Detect which cell encompasses the target text, then output its (X, Y) center coordinate. 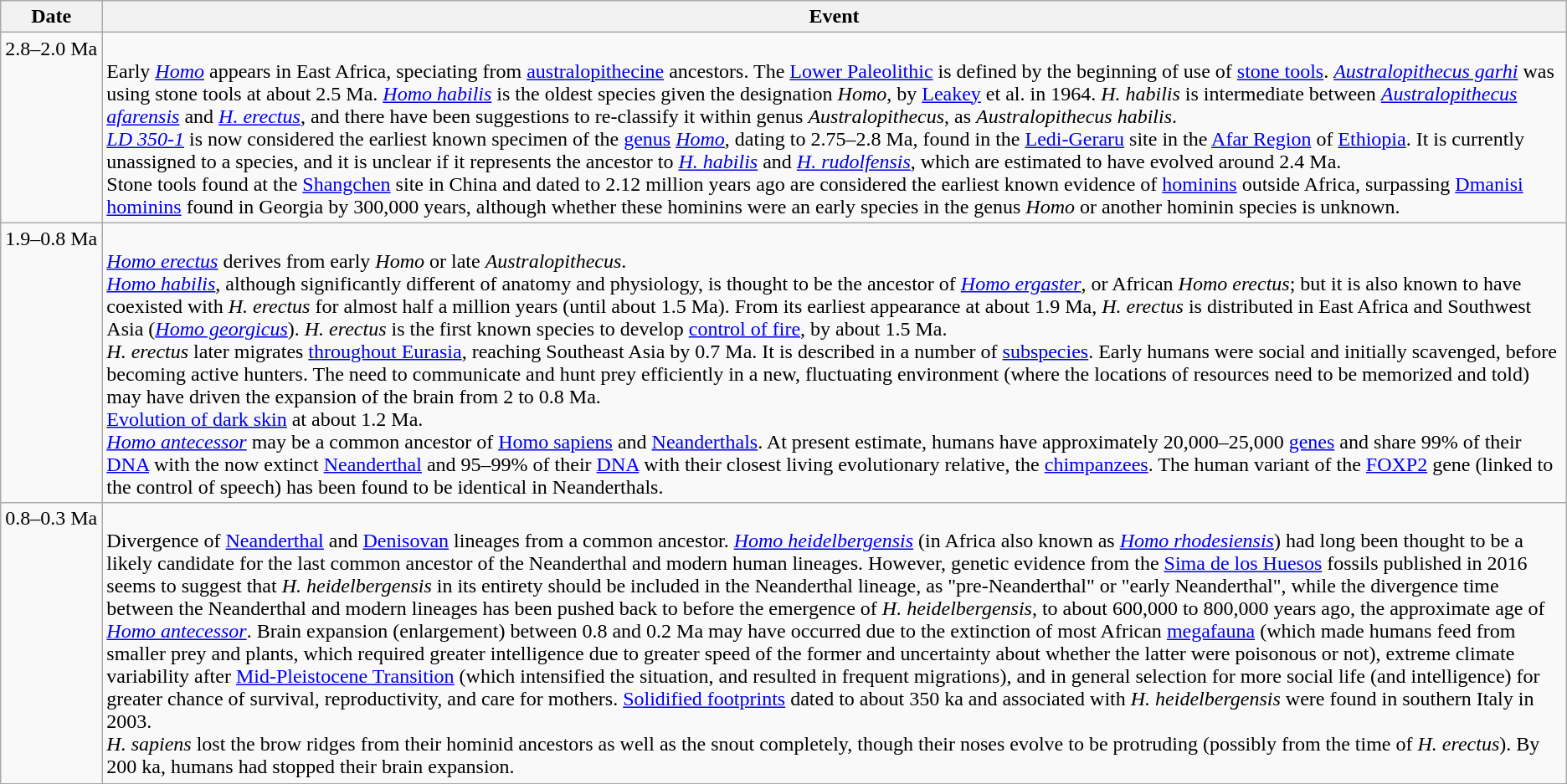
Date (52, 17)
0.8–0.3 Ma (52, 643)
Event (834, 17)
2.8–2.0 Ma (52, 127)
1.9–0.8 Ma (52, 363)
